Extract the (x, y) coordinate from the center of the cell holding the provided text.  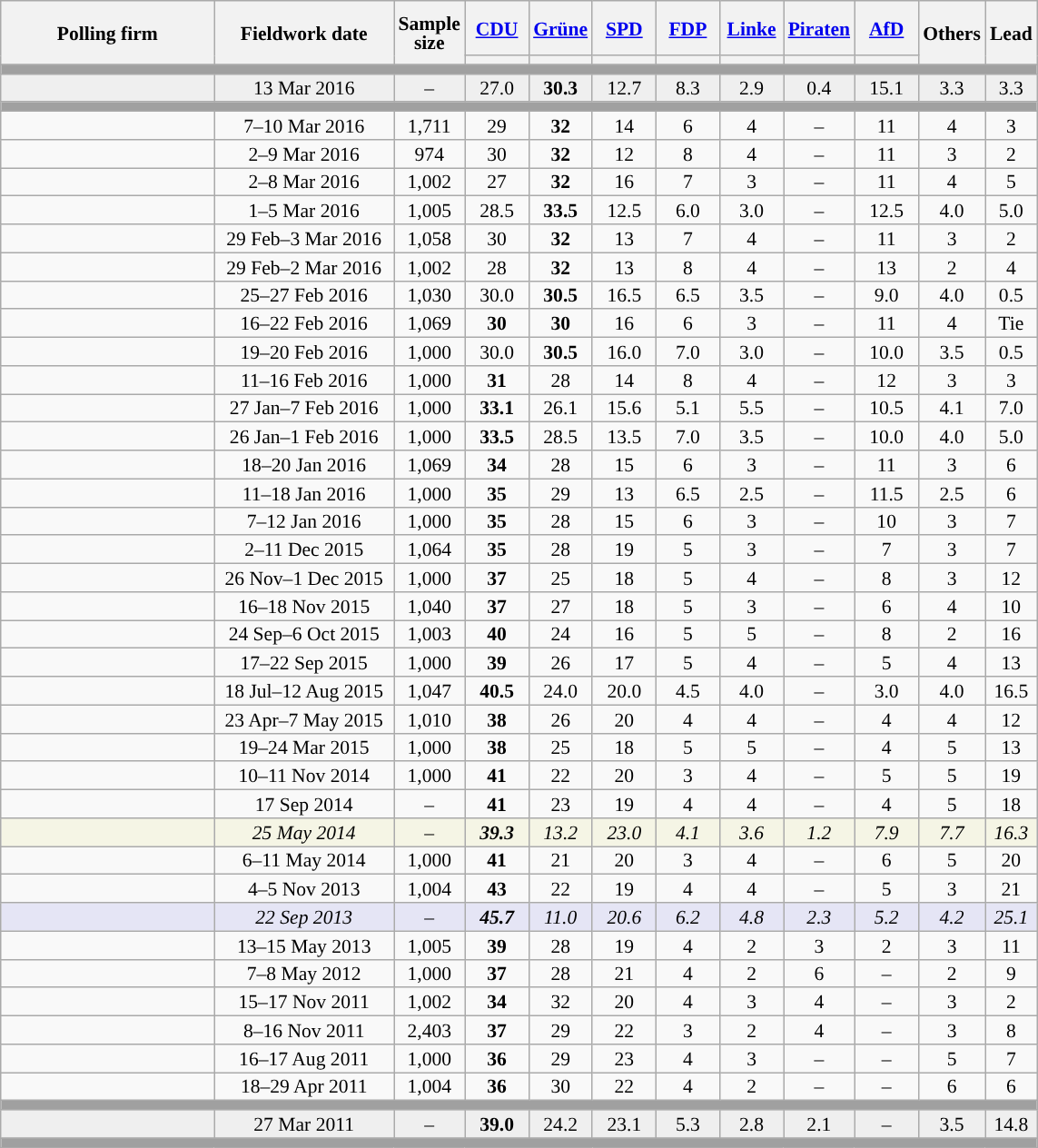
14.8 (1012, 1124)
9 (1012, 974)
1,711 (430, 125)
10–11 Nov 2014 (304, 776)
29 Feb–2 Mar 2016 (304, 267)
5.2 (886, 917)
Linke (751, 28)
40.5 (497, 690)
4–5 Nov 2013 (304, 888)
31 (497, 380)
2–11 Dec 2015 (304, 550)
7–10 Mar 2016 (304, 125)
22 Sep 2013 (304, 917)
974 (430, 154)
18 Jul–12 Aug 2015 (304, 690)
7.9 (886, 832)
Tie (1012, 323)
11–16 Feb 2016 (304, 380)
15.6 (624, 409)
26 Jan–1 Feb 2016 (304, 436)
5.5 (751, 409)
Others (952, 33)
13.2 (560, 832)
40 (497, 634)
16–22 Feb 2016 (304, 323)
2,403 (430, 1030)
7–12 Jan 2016 (304, 521)
25–27 Feb 2016 (304, 294)
6.2 (687, 917)
20.0 (624, 690)
13–15 May 2013 (304, 945)
1.2 (819, 832)
23.0 (624, 832)
6–11 May 2014 (304, 861)
1,058 (430, 238)
39.3 (497, 832)
17 (624, 663)
7.7 (952, 832)
Piraten (819, 28)
2.1 (819, 1124)
Samplesize (430, 33)
4.2 (952, 917)
25 May 2014 (304, 832)
17–22 Sep 2015 (304, 663)
1,040 (430, 607)
9.0 (886, 294)
15.1 (886, 87)
27 Mar 2011 (304, 1124)
24.2 (560, 1124)
39.0 (497, 1124)
19–20 Feb 2016 (304, 352)
11.5 (886, 492)
16–17 Aug 2011 (304, 1059)
1,010 (430, 719)
0.4 (819, 87)
33.1 (497, 409)
7–8 May 2012 (304, 974)
23.1 (624, 1124)
8.3 (687, 87)
5.3 (687, 1124)
24.0 (560, 690)
2–9 Mar 2016 (304, 154)
3.6 (751, 832)
2–8 Mar 2016 (304, 182)
8–16 Nov 2011 (304, 1030)
24 Sep–6 Oct 2015 (304, 634)
27 Jan–7 Feb 2016 (304, 409)
15–17 Nov 2011 (304, 1003)
23 Apr–7 May 2015 (304, 719)
2.3 (819, 917)
18–20 Jan 2016 (304, 465)
4.5 (687, 690)
30.3 (560, 87)
4.8 (751, 917)
16–18 Nov 2015 (304, 607)
18–29 Apr 2011 (304, 1086)
Fieldwork date (304, 33)
26.1 (560, 409)
FDP (687, 28)
1,003 (430, 634)
26 Nov–1 Dec 2015 (304, 578)
CDU (497, 28)
10.5 (886, 409)
AfD (886, 28)
SPD (624, 28)
45.7 (497, 917)
2.9 (751, 87)
6.0 (687, 211)
24 (560, 634)
Grüne (560, 28)
1,030 (430, 294)
25.1 (1012, 917)
11.0 (560, 917)
1,047 (430, 690)
2.8 (751, 1124)
13.5 (624, 436)
29 Feb–3 Mar 2016 (304, 238)
1,064 (430, 550)
16.0 (624, 352)
Lead (1012, 33)
1–5 Mar 2016 (304, 211)
20.6 (624, 917)
17 Sep 2014 (304, 805)
11–18 Jan 2016 (304, 492)
12.7 (624, 87)
Polling firm (107, 33)
19–24 Mar 2015 (304, 747)
13 Mar 2016 (304, 87)
43 (497, 888)
27.0 (497, 87)
5.1 (687, 409)
16.3 (1012, 832)
